Output the (X, Y) coordinate of the center of the cell containing the given text.  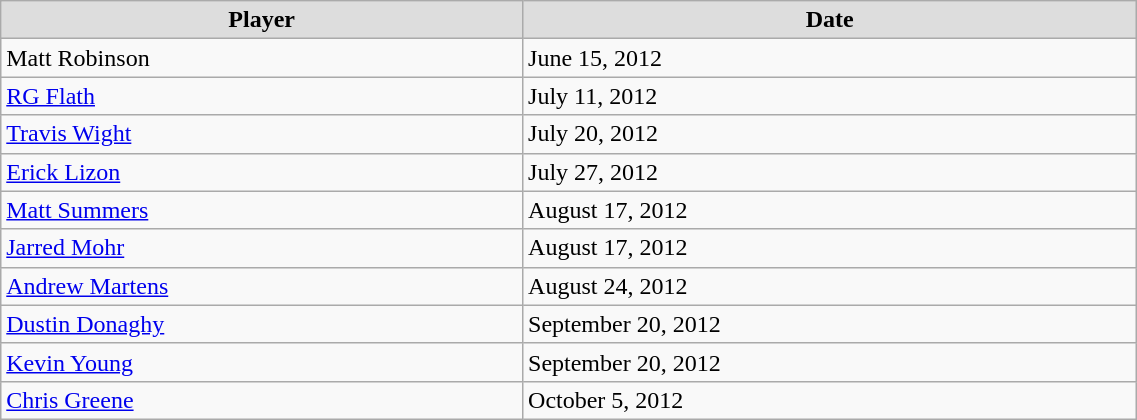
July 11, 2012 (830, 96)
June 15, 2012 (830, 58)
Chris Greene (262, 400)
October 5, 2012 (830, 400)
July 27, 2012 (830, 172)
August 24, 2012 (830, 286)
Date (830, 20)
Erick Lizon (262, 172)
Andrew Martens (262, 286)
Dustin Donaghy (262, 324)
Player (262, 20)
July 20, 2012 (830, 134)
Matt Robinson (262, 58)
Jarred Mohr (262, 248)
Matt Summers (262, 210)
Kevin Young (262, 362)
Travis Wight (262, 134)
RG Flath (262, 96)
